Return the [X, Y] coordinate for the center point of the cell that contains the specified text.  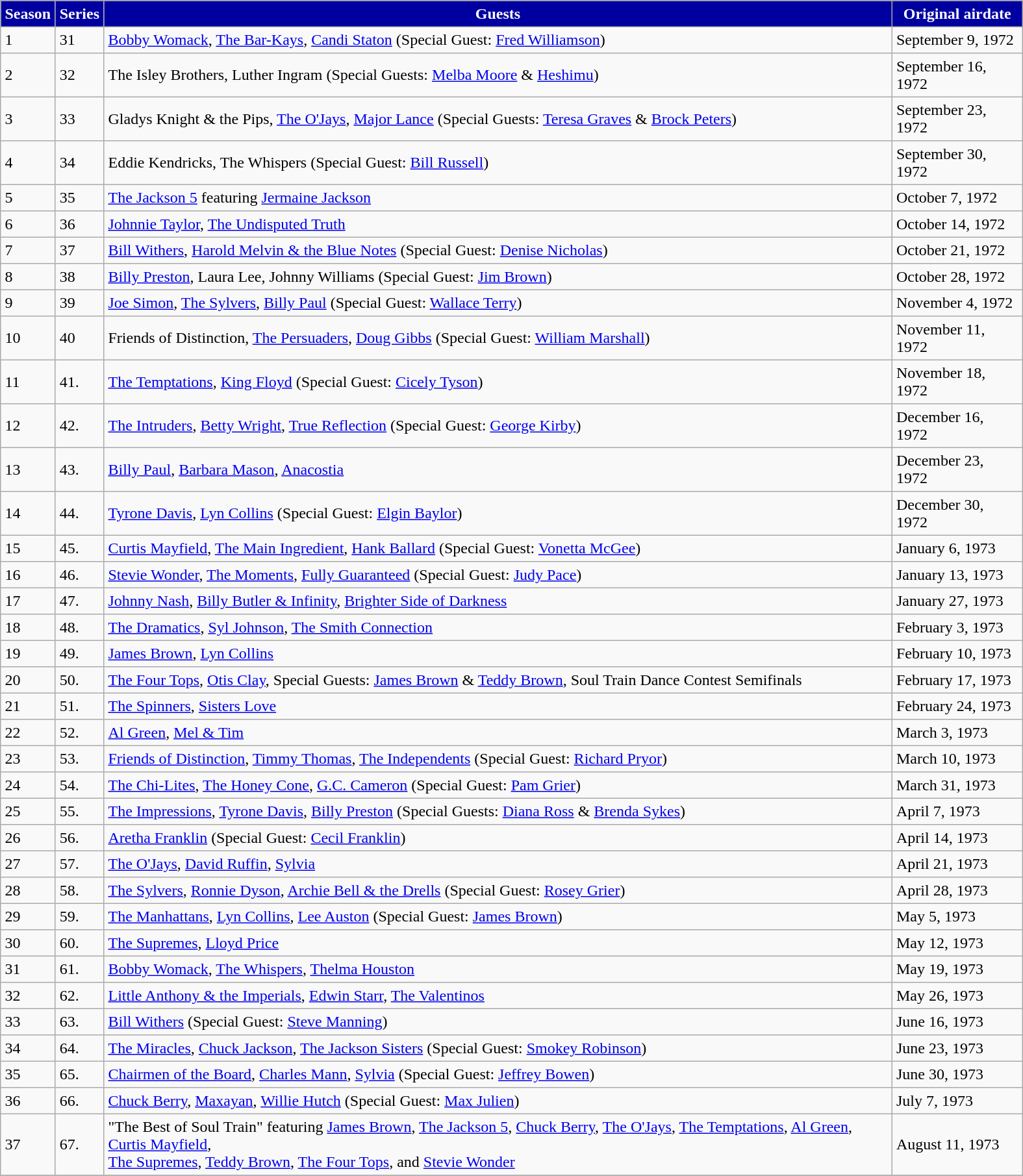
40 [79, 338]
28 [28, 890]
1 [28, 40]
59. [79, 916]
The Sylvers, Ronnie Dyson, Archie Bell & the Drells (Special Guest: Rosey Grier) [498, 890]
May 26, 1973 [957, 995]
21 [28, 706]
63. [79, 1021]
65. [79, 1074]
April 21, 1973 [957, 864]
Aretha Franklin (Special Guest: Cecil Franklin) [498, 838]
44. [79, 514]
Curtis Mayfield, The Main Ingredient, Hank Ballard (Special Guest: Vonetta McGee) [498, 548]
47. [79, 601]
The Intruders, Betty Wright, True Reflection (Special Guest: George Kirby) [498, 426]
Stevie Wonder, The Moments, Fully Guaranteed (Special Guest: Judy Pace) [498, 575]
The Miracles, Chuck Jackson, The Jackson Sisters (Special Guest: Smokey Robinson) [498, 1048]
February 10, 1973 [957, 653]
23 [28, 758]
7 [28, 250]
49. [79, 653]
The Spinners, Sisters Love [498, 706]
October 21, 1972 [957, 250]
Joe Simon, The Sylvers, Billy Paul (Special Guest: Wallace Terry) [498, 303]
30 [28, 943]
Chairmen of the Board, Charles Mann, Sylvia (Special Guest: Jeffrey Bowen) [498, 1074]
14 [28, 514]
4 [28, 163]
The Four Tops, Otis Clay, Special Guests: James Brown & Teddy Brown, Soul Train Dance Contest Semifinals [498, 680]
Little Anthony & the Imperials, Edwin Starr, The Valentinos [498, 995]
2 [28, 75]
August 11, 1973 [957, 1144]
November 18, 1972 [957, 382]
February 3, 1973 [957, 627]
Friends of Distinction, The Persuaders, Doug Gibbs (Special Guest: William Marshall) [498, 338]
52. [79, 732]
38 [79, 277]
18 [28, 627]
29 [28, 916]
3 [28, 119]
25 [28, 811]
The Temptations, King Floyd (Special Guest: Cicely Tyson) [498, 382]
December 23, 1972 [957, 469]
5 [28, 197]
March 31, 1973 [957, 785]
January 27, 1973 [957, 601]
10 [28, 338]
64. [79, 1048]
December 16, 1972 [957, 426]
June 23, 1973 [957, 1048]
6 [28, 224]
42. [79, 426]
September 16, 1972 [957, 75]
67. [79, 1144]
The Dramatics, Syl Johnson, The Smith Connection [498, 627]
26 [28, 838]
15 [28, 548]
22 [28, 732]
Tyrone Davis, Lyn Collins (Special Guest: Elgin Baylor) [498, 514]
May 5, 1973 [957, 916]
Guests [498, 14]
The Manhattans, Lyn Collins, Lee Auston (Special Guest: James Brown) [498, 916]
The Chi-Lites, The Honey Cone, G.C. Cameron (Special Guest: Pam Grier) [498, 785]
50. [79, 680]
Al Green, Mel & Tim [498, 732]
55. [79, 811]
Friends of Distinction, Timmy Thomas, The Independents (Special Guest: Richard Pryor) [498, 758]
Johnnie Taylor, The Undisputed Truth [498, 224]
13 [28, 469]
The Isley Brothers, Luther Ingram (Special Guests: Melba Moore & Heshimu) [498, 75]
September 9, 1972 [957, 40]
20 [28, 680]
Season [28, 14]
April 7, 1973 [957, 811]
27 [28, 864]
17 [28, 601]
53. [79, 758]
June 30, 1973 [957, 1074]
The Supremes, Lloyd Price [498, 943]
54. [79, 785]
41. [79, 382]
September 30, 1972 [957, 163]
November 11, 1972 [957, 338]
11 [28, 382]
April 28, 1973 [957, 890]
The Impressions, Tyrone Davis, Billy Preston (Special Guests: Diana Ross & Brenda Sykes) [498, 811]
Billy Preston, Laura Lee, Johnny Williams (Special Guest: Jim Brown) [498, 277]
Bill Withers (Special Guest: Steve Manning) [498, 1021]
The O'Jays, David Ruffin, Sylvia [498, 864]
66. [79, 1101]
Gladys Knight & the Pips, The O'Jays, Major Lance (Special Guests: Teresa Graves & Brock Peters) [498, 119]
October 7, 1972 [957, 197]
February 17, 1973 [957, 680]
24 [28, 785]
April 14, 1973 [957, 838]
62. [79, 995]
8 [28, 277]
45. [79, 548]
46. [79, 575]
12 [28, 426]
51. [79, 706]
The Jackson 5 featuring Jermaine Jackson [498, 197]
43. [79, 469]
November 4, 1972 [957, 303]
December 30, 1972 [957, 514]
16 [28, 575]
Series [79, 14]
56. [79, 838]
57. [79, 864]
Bill Withers, Harold Melvin & the Blue Notes (Special Guest: Denise Nicholas) [498, 250]
July 7, 1973 [957, 1101]
Bobby Womack, The Bar-Kays, Candi Staton (Special Guest: Fred Williamson) [498, 40]
Bobby Womack, The Whispers, Thelma Houston [498, 969]
March 10, 1973 [957, 758]
39 [79, 303]
January 6, 1973 [957, 548]
Original airdate [957, 14]
June 16, 1973 [957, 1021]
May 12, 1973 [957, 943]
19 [28, 653]
Billy Paul, Barbara Mason, Anacostia [498, 469]
February 24, 1973 [957, 706]
Johnny Nash, Billy Butler & Infinity, Brighter Side of Darkness [498, 601]
58. [79, 890]
October 14, 1972 [957, 224]
September 23, 1972 [957, 119]
March 3, 1973 [957, 732]
60. [79, 943]
James Brown, Lyn Collins [498, 653]
May 19, 1973 [957, 969]
61. [79, 969]
January 13, 1973 [957, 575]
9 [28, 303]
Chuck Berry, Maxayan, Willie Hutch (Special Guest: Max Julien) [498, 1101]
Eddie Kendricks, The Whispers (Special Guest: Bill Russell) [498, 163]
48. [79, 627]
October 28, 1972 [957, 277]
